Search for the cell housing the specified text and yield its [X, Y] center coordinate. 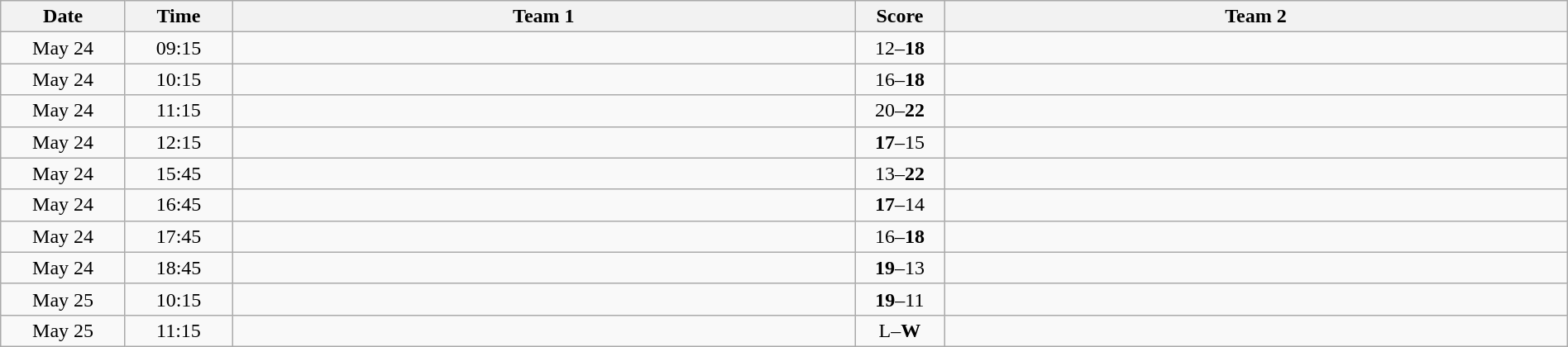
12:15 [179, 142]
18:45 [179, 268]
Date [63, 17]
Score [900, 17]
12–18 [900, 48]
09:15 [179, 48]
L–W [900, 330]
Time [179, 17]
17–14 [900, 205]
20–22 [900, 111]
19–11 [900, 299]
15:45 [179, 173]
Team 1 [544, 17]
19–13 [900, 268]
16:45 [179, 205]
Team 2 [1256, 17]
17:45 [179, 236]
17–15 [900, 142]
13–22 [900, 173]
